Return the [X, Y] coordinate for the center point of the cell that contains the specified text.  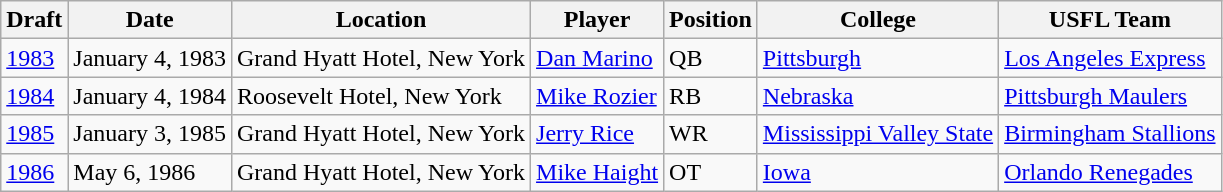
Birmingham Stallions [1110, 134]
Orlando Renegades [1110, 172]
Mike Haight [598, 172]
January 4, 1984 [150, 96]
Draft [34, 20]
May 6, 1986 [150, 172]
1984 [34, 96]
Position [711, 20]
Los Angeles Express [1110, 58]
College [878, 20]
Jerry Rice [598, 134]
USFL Team [1110, 20]
1985 [34, 134]
January 4, 1983 [150, 58]
1986 [34, 172]
Mississippi Valley State [878, 134]
Date [150, 20]
Mike Rozier [598, 96]
Pittsburgh Maulers [1110, 96]
Roosevelt Hotel, New York [380, 96]
WR [711, 134]
Player [598, 20]
QB [711, 58]
Location [380, 20]
Pittsburgh [878, 58]
Dan Marino [598, 58]
RB [711, 96]
1983 [34, 58]
OT [711, 172]
January 3, 1985 [150, 134]
Nebraska [878, 96]
Iowa [878, 172]
